Return (X, Y) of the center of cell containing provided text 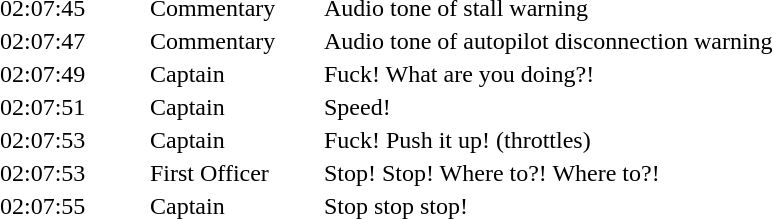
First Officer (234, 173)
Commentary (234, 41)
